Return (x, y) of the center of cell containing provided text 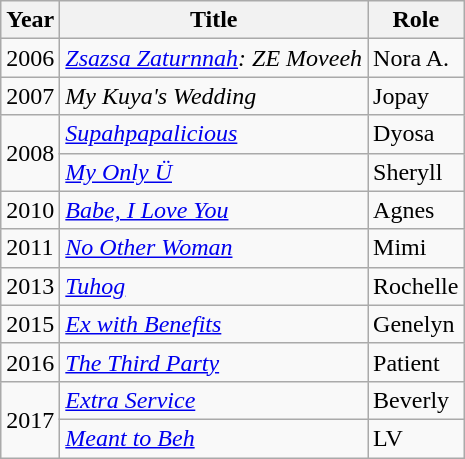
The Third Party (214, 362)
No Other Woman (214, 248)
LV (416, 438)
2008 (30, 153)
Patient (416, 362)
Dyosa (416, 134)
My Kuya's Wedding (214, 96)
Zsazsa Zaturnnah: ZE Moveeh (214, 58)
Agnes (416, 210)
2017 (30, 419)
2011 (30, 248)
Mimi (416, 248)
Beverly (416, 400)
Meant to Beh (214, 438)
Jopay (416, 96)
2010 (30, 210)
Rochelle (416, 286)
Year (30, 20)
Supahpapalicious (214, 134)
Title (214, 20)
Babe, I Love You (214, 210)
Tuhog (214, 286)
2006 (30, 58)
Sheryll (416, 172)
My Only Ü (214, 172)
Genelyn (416, 324)
Role (416, 20)
Nora A. (416, 58)
2013 (30, 286)
Extra Service (214, 400)
Ex with Benefits (214, 324)
2007 (30, 96)
2016 (30, 362)
2015 (30, 324)
